Search for the cell housing the specified text and yield its (x, y) center coordinate. 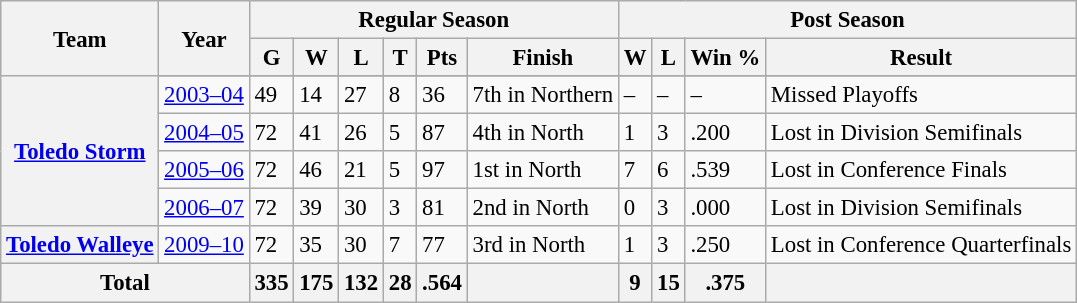
14 (316, 95)
.200 (725, 133)
77 (442, 245)
.250 (725, 245)
0 (634, 208)
46 (316, 170)
.000 (725, 208)
Result (922, 58)
7th in Northern (542, 95)
G (272, 58)
87 (442, 133)
.564 (442, 283)
6 (668, 170)
Regular Season (434, 20)
2005–06 (204, 170)
49 (272, 95)
2006–07 (204, 208)
T (400, 58)
Missed Playoffs (922, 95)
Post Season (847, 20)
132 (362, 283)
Total (125, 283)
4th in North (542, 133)
1st in North (542, 170)
2nd in North (542, 208)
3rd in North (542, 245)
Pts (442, 58)
2009–10 (204, 245)
41 (316, 133)
36 (442, 95)
27 (362, 95)
Lost in Conference Quarterfinals (922, 245)
2003–04 (204, 95)
175 (316, 283)
Year (204, 38)
Win % (725, 58)
97 (442, 170)
335 (272, 283)
Toledo Storm (80, 151)
Toledo Walleye (80, 245)
Lost in Conference Finals (922, 170)
21 (362, 170)
35 (316, 245)
26 (362, 133)
.375 (725, 283)
Team (80, 38)
9 (634, 283)
15 (668, 283)
39 (316, 208)
.539 (725, 170)
2004–05 (204, 133)
81 (442, 208)
Finish (542, 58)
8 (400, 95)
28 (400, 283)
